Extract the (X, Y) coordinate from the center of the cell holding the provided text.  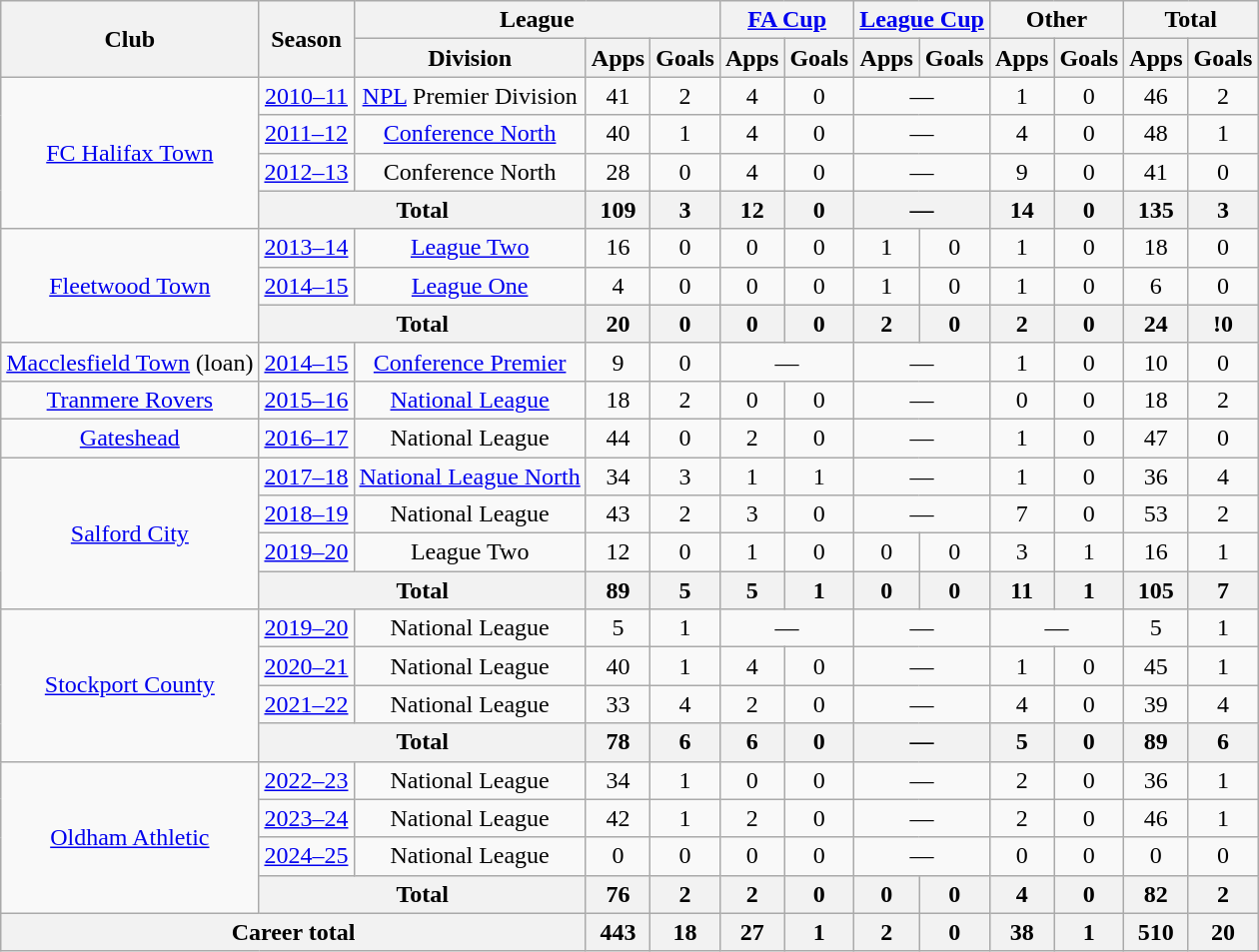
44 (618, 438)
Season (306, 39)
Fleetwood Town (130, 286)
Tranmere Rovers (130, 400)
2022–23 (306, 780)
FC Halifax Town (130, 153)
Career total (294, 932)
Club (130, 39)
2010–11 (306, 96)
Division (470, 58)
FA Cup (786, 20)
443 (618, 932)
38 (1021, 932)
2017–18 (306, 476)
2018–19 (306, 514)
14 (1021, 210)
39 (1156, 704)
24 (1156, 324)
Gateshead (130, 438)
2021–22 (306, 704)
47 (1156, 438)
League One (470, 286)
2023–24 (306, 818)
45 (1156, 666)
109 (618, 210)
33 (618, 704)
League (537, 20)
2020–21 (306, 666)
2015–16 (306, 400)
43 (618, 514)
2011–12 (306, 134)
510 (1156, 932)
!0 (1223, 324)
105 (1156, 590)
27 (751, 932)
2024–25 (306, 856)
53 (1156, 514)
NPL Premier Division (470, 96)
2016–17 (306, 438)
78 (618, 742)
Salford City (130, 533)
Stockport County (130, 685)
48 (1156, 134)
Other (1056, 20)
National League North (470, 476)
82 (1156, 894)
Conference Premier (470, 362)
League Cup (922, 20)
2013–14 (306, 248)
Oldham Athletic (130, 837)
28 (618, 172)
11 (1021, 590)
42 (618, 818)
Macclesfield Town (loan) (130, 362)
2012–13 (306, 172)
135 (1156, 210)
10 (1156, 362)
76 (618, 894)
